Extract the (X, Y) coordinate from the center of the cell holding the provided text.  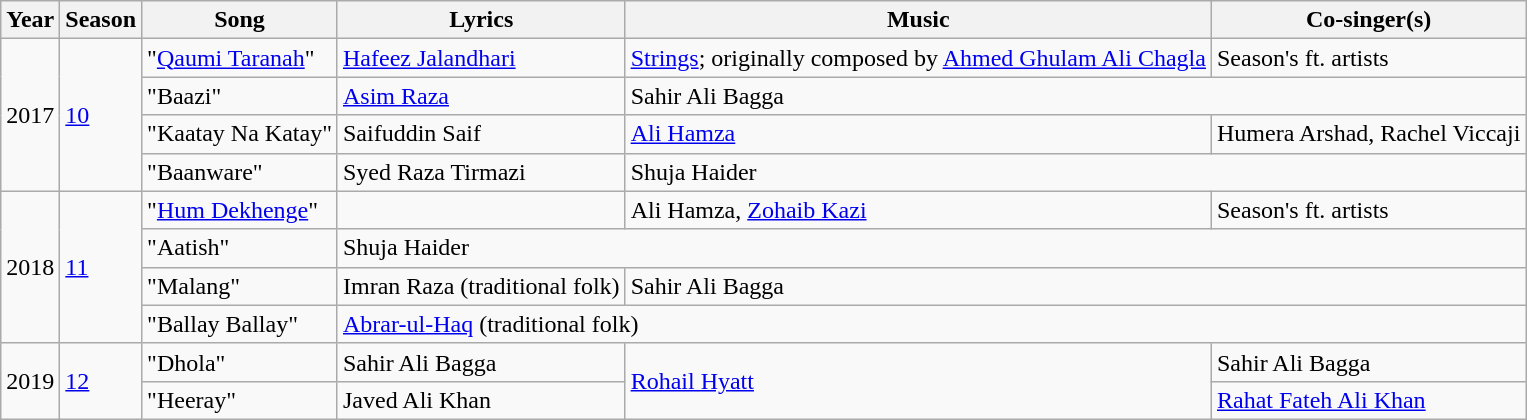
"Baanware" (240, 172)
12 (101, 381)
2019 (30, 381)
Co-singer(s) (1368, 20)
Hafeez Jalandhari (481, 58)
"Dhola" (240, 362)
Season (101, 20)
Song (240, 20)
Ali Hamza (918, 134)
2018 (30, 267)
"Qaumi Taranah" (240, 58)
"Heeray" (240, 400)
2017 (30, 115)
Ali Hamza, Zohaib Kazi (918, 210)
"Ballay Ballay" (240, 324)
Syed Raza Tirmazi (481, 172)
Humera Arshad, Rachel Viccaji (1368, 134)
"Hum Dekhenge" (240, 210)
Saifuddin Saif (481, 134)
Lyrics (481, 20)
"Baazi" (240, 96)
Year (30, 20)
Javed Ali Khan (481, 400)
Asim Raza (481, 96)
Rohail Hyatt (918, 381)
"Malang" (240, 286)
Rahat Fateh Ali Khan (1368, 400)
"Kaatay Na Katay" (240, 134)
Music (918, 20)
Abrar-ul-Haq (traditional folk) (931, 324)
10 (101, 115)
Imran Raza (traditional folk) (481, 286)
Strings; originally composed by Ahmed Ghulam Ali Chagla (918, 58)
11 (101, 267)
"Aatish" (240, 248)
